Capture the cell that displays the provided text and extract its (X, Y) central coordinate. 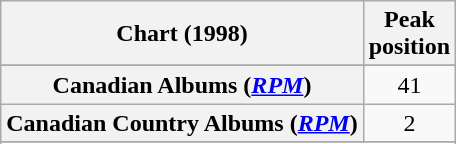
Chart (1998) (182, 34)
Canadian Albums (RPM) (182, 85)
41 (409, 85)
Peakposition (409, 34)
2 (409, 123)
Canadian Country Albums (RPM) (182, 123)
